Return (X, Y) of the center of cell containing provided text 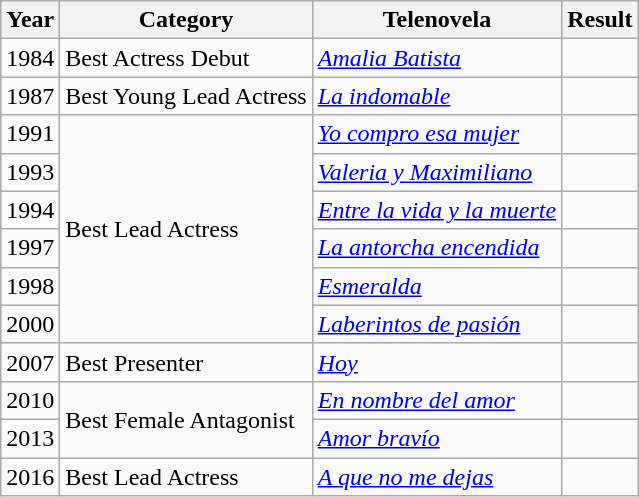
Amalia Batista (436, 58)
Yo compro esa mujer (436, 134)
Laberintos de pasión (436, 324)
A que no me dejas (436, 477)
Valeria y Maximiliano (436, 172)
1994 (30, 210)
2013 (30, 438)
Year (30, 20)
Hoy (436, 362)
Best Female Antagonist (186, 419)
Amor bravío (436, 438)
Result (600, 20)
Esmeralda (436, 286)
Best Presenter (186, 362)
2000 (30, 324)
1987 (30, 96)
Category (186, 20)
1991 (30, 134)
1997 (30, 248)
1993 (30, 172)
Best Young Lead Actress (186, 96)
Telenovela (436, 20)
2016 (30, 477)
1984 (30, 58)
En nombre del amor (436, 400)
La indomable (436, 96)
Best Actress Debut (186, 58)
2007 (30, 362)
La antorcha encendida (436, 248)
2010 (30, 400)
Entre la vida y la muerte (436, 210)
1998 (30, 286)
